Provide the (x, y) coordinate of the cell's center where the given text is located.  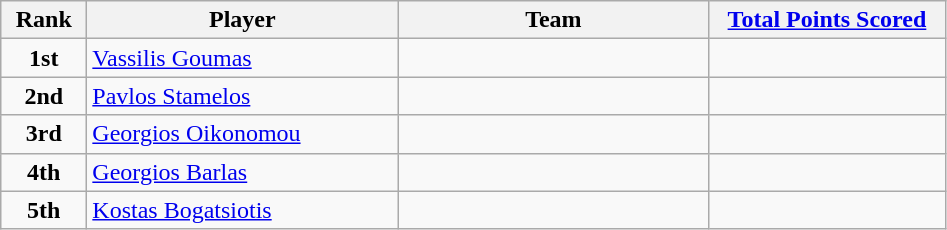
3rd (44, 134)
Team (554, 20)
Georgios Barlas (242, 172)
5th (44, 210)
Rank (44, 20)
4th (44, 172)
Player (242, 20)
Pavlos Stamelos (242, 96)
Kostas Bogatsiotis (242, 210)
2nd (44, 96)
Vassilis Goumas (242, 58)
Total Points Scored (827, 20)
1st (44, 58)
Georgios Oikonomou (242, 134)
